Pinpoint the cell where the given text exists, returning its (X, Y) midpoint coordinate. 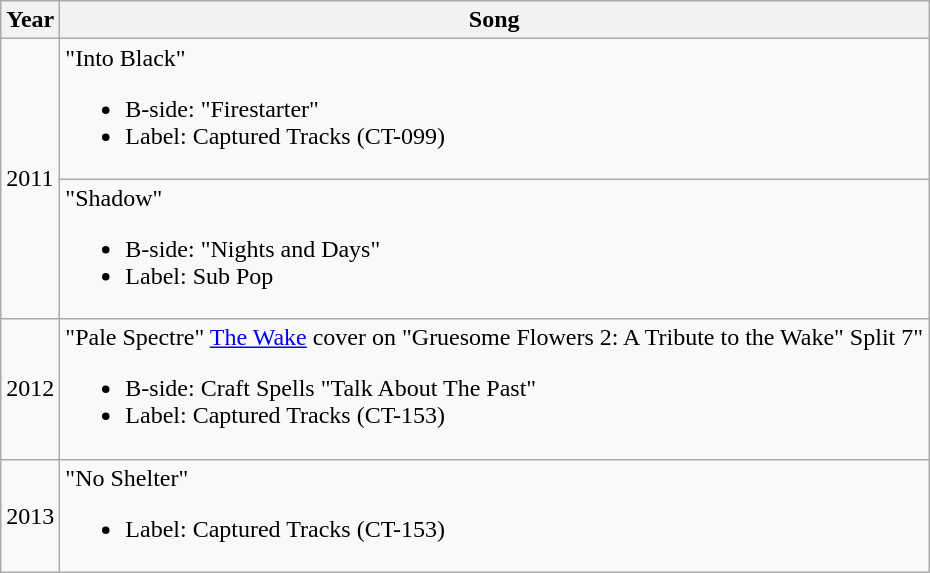
Song (494, 20)
"No Shelter"Label: Captured Tracks (CT-153) (494, 516)
2013 (30, 516)
2012 (30, 389)
2011 (30, 179)
Year (30, 20)
"Shadow"B-side: "Nights and Days"Label: Sub Pop (494, 249)
"Into Black"B-side: "Firestarter"Label: Captured Tracks (CT-099) (494, 109)
